Return the (X, Y) coordinate for the center point of the cell that contains the specified text.  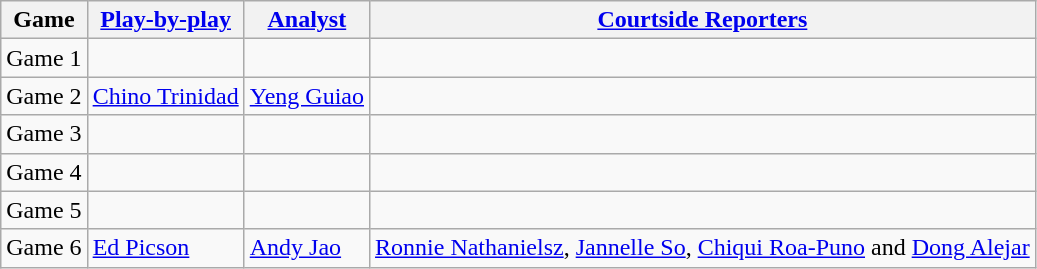
Game 6 (44, 248)
Game 1 (44, 58)
Ronnie Nathanielsz, Jannelle So, Chiqui Roa-Puno and Dong Alejar (703, 248)
Game 5 (44, 210)
Courtside Reporters (703, 20)
Analyst (306, 20)
Game 2 (44, 96)
Play-by-play (166, 20)
Andy Jao (306, 248)
Game (44, 20)
Game 4 (44, 172)
Game 3 (44, 134)
Ed Picson (166, 248)
Yeng Guiao (306, 96)
Chino Trinidad (166, 96)
